Extract the (x, y) coordinate from the center of the cell holding the provided text.  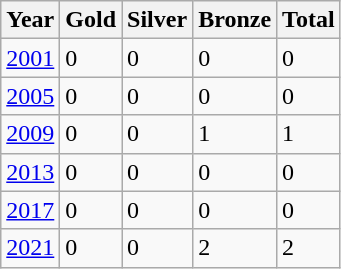
Year (30, 20)
Gold (91, 20)
Bronze (235, 20)
2005 (30, 96)
Silver (158, 20)
2017 (30, 210)
2009 (30, 134)
2001 (30, 58)
Total (309, 20)
2021 (30, 248)
2013 (30, 172)
